Pinpoint the cell where the given text exists, returning its (x, y) midpoint coordinate. 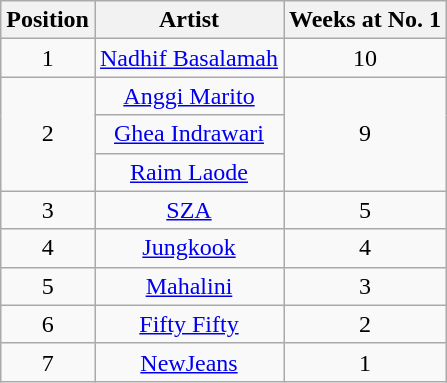
Nadhif Basalamah (188, 58)
Position (48, 20)
9 (366, 134)
NewJeans (188, 362)
Ghea Indrawari (188, 134)
10 (366, 58)
Fifty Fifty (188, 324)
Raim Laode (188, 172)
7 (48, 362)
Mahalini (188, 286)
6 (48, 324)
Anggi Marito (188, 96)
Jungkook (188, 248)
Artist (188, 20)
Weeks at No. 1 (366, 20)
SZA (188, 210)
